Identify which cell holds the provided text, then report its [X, Y] central coordinate. 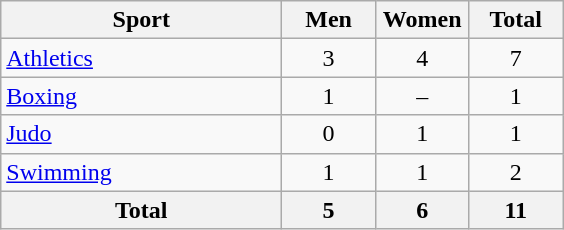
2 [516, 172]
Athletics [142, 58]
5 [329, 210]
Women [422, 20]
0 [329, 134]
11 [516, 210]
Men [329, 20]
3 [329, 58]
4 [422, 58]
7 [516, 58]
6 [422, 210]
Sport [142, 20]
Swimming [142, 172]
Judo [142, 134]
– [422, 96]
Boxing [142, 96]
